Return [x, y] of the center of cell containing provided text 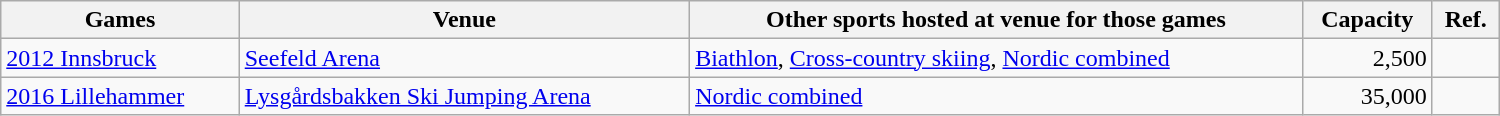
Other sports hosted at venue for those games [996, 20]
2,500 [1367, 58]
Biathlon, Cross-country skiing, Nordic combined [996, 58]
35,000 [1367, 96]
Seefeld Arena [464, 58]
Nordic combined [996, 96]
2016 Lillehammer [120, 96]
Capacity [1367, 20]
Games [120, 20]
2012 Innsbruck [120, 58]
Ref. [1466, 20]
Venue [464, 20]
Lysgårdsbakken Ski Jumping Arena [464, 96]
